Determine the (X, Y) coordinate at the center of the cell enclosing the given text.  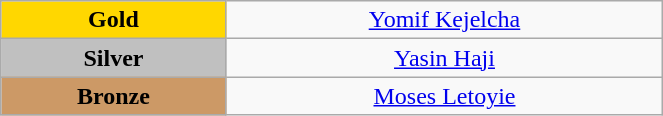
Bronze (114, 96)
Yomif Kejelcha (444, 20)
Silver (114, 58)
Yasin Haji (444, 58)
Moses Letoyie (444, 96)
Gold (114, 20)
